Pinpoint the cell where the given text exists, returning its (x, y) midpoint coordinate. 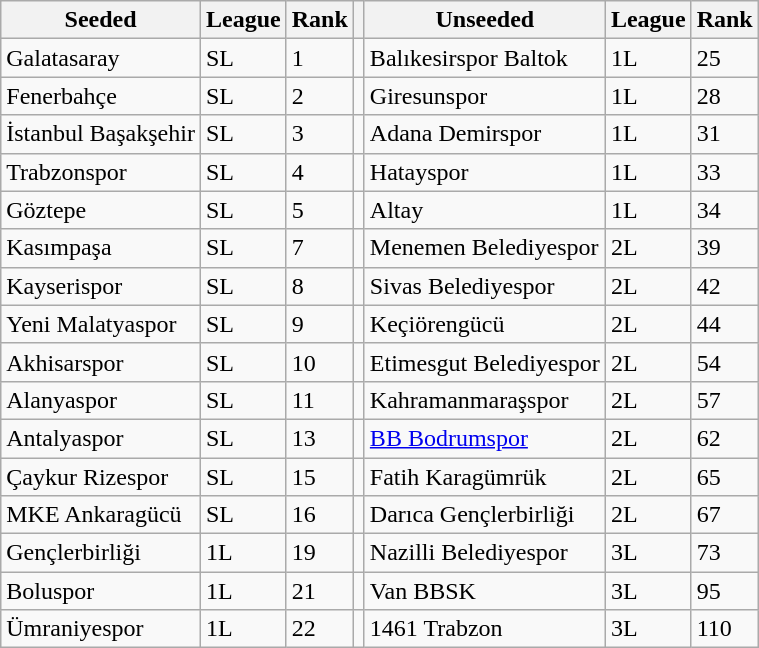
22 (320, 629)
Balıkesirspor Baltok (484, 58)
95 (724, 591)
Gençlerbirliği (101, 553)
Göztepe (101, 210)
Kayserispor (101, 286)
7 (320, 248)
MKE Ankaragücü (101, 515)
Hatayspor (484, 172)
Van BBSK (484, 591)
Alanyaspor (101, 400)
39 (724, 248)
28 (724, 96)
44 (724, 324)
1 (320, 58)
2 (320, 96)
19 (320, 553)
Trabzonspor (101, 172)
4 (320, 172)
Boluspor (101, 591)
54 (724, 362)
5 (320, 210)
Nazilli Belediyespor (484, 553)
Kahramanmaraşspor (484, 400)
Adana Demirspor (484, 134)
Altay (484, 210)
Menemen Belediyespor (484, 248)
73 (724, 553)
13 (320, 438)
16 (320, 515)
11 (320, 400)
Akhisarspor (101, 362)
BB Bodrumspor (484, 438)
21 (320, 591)
67 (724, 515)
Giresunspor (484, 96)
Çaykur Rizespor (101, 477)
Sivas Belediyespor (484, 286)
42 (724, 286)
Unseeded (484, 20)
Antalyaspor (101, 438)
Galatasaray (101, 58)
10 (320, 362)
65 (724, 477)
57 (724, 400)
34 (724, 210)
Keçiörengücü (484, 324)
Darıca Gençlerbirliği (484, 515)
31 (724, 134)
Kasımpaşa (101, 248)
Yeni Malatyaspor (101, 324)
Ümraniyespor (101, 629)
1461 Trabzon (484, 629)
Fatih Karagümrük (484, 477)
Etimesgut Belediyespor (484, 362)
110 (724, 629)
62 (724, 438)
İstanbul Başakşehir (101, 134)
Seeded (101, 20)
8 (320, 286)
15 (320, 477)
3 (320, 134)
25 (724, 58)
Fenerbahçe (101, 96)
9 (320, 324)
33 (724, 172)
